Return [x, y] of the center of cell containing provided text 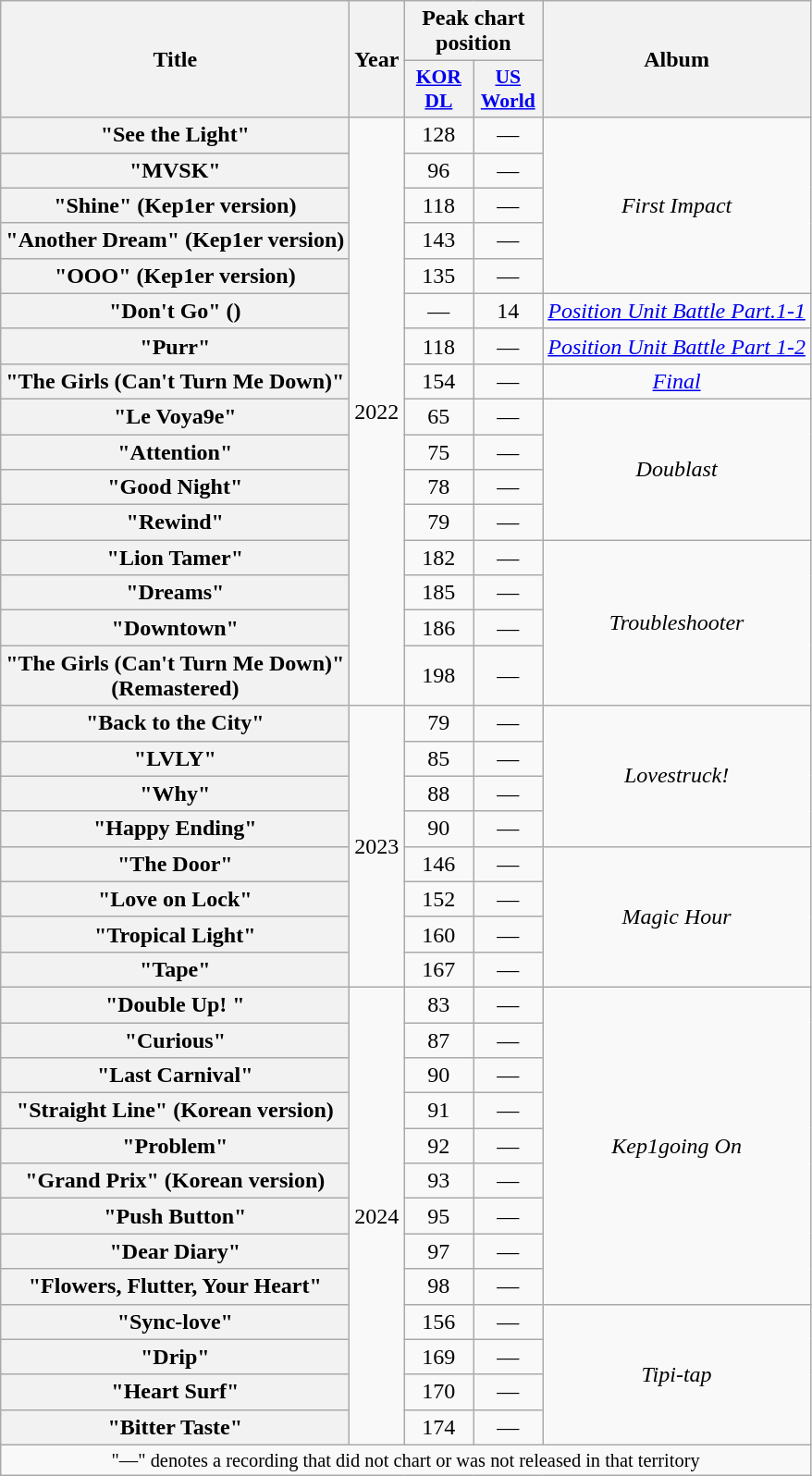
156 [438, 1322]
"Dreams" [176, 593]
2023 [377, 846]
"Another Dream" (Kep1er version) [176, 240]
"MVSK" [176, 170]
"Last Carnival" [176, 1076]
"Push Button" [176, 1216]
Troubleshooter [677, 623]
169 [438, 1357]
Album [677, 59]
135 [438, 276]
87 [438, 1040]
"Drip" [176, 1357]
170 [438, 1392]
"Curious" [176, 1040]
88 [438, 793]
"The Door" [176, 864]
"Straight Line" (Korean version) [176, 1111]
"LVLY" [176, 758]
78 [438, 487]
174 [438, 1427]
"—" denotes a recording that did not chart or was not released in that territory [406, 1460]
"Bitter Taste" [176, 1427]
Peak chart position [474, 31]
"Downtown" [176, 628]
"Le Voya9e" [176, 416]
Doublast [677, 469]
KORDL [438, 89]
"OOO" (Kep1er version) [176, 276]
"Dear Diary" [176, 1251]
Magic Hour [677, 916]
"Why" [176, 793]
146 [438, 864]
"Love on Lock" [176, 899]
96 [438, 170]
"Purr" [176, 346]
160 [438, 934]
"Rewind" [176, 523]
"The Girls (Can't Turn Me Down)" [176, 381]
First Impact [677, 205]
14 [509, 311]
"See the Light" [176, 135]
"Tape" [176, 969]
"Attention" [176, 452]
83 [438, 1004]
"Double Up! " [176, 1004]
95 [438, 1216]
"Flowers, Flutter, Your Heart" [176, 1286]
Title [176, 59]
"The Girls (Can't Turn Me Down)"(Remastered) [176, 675]
"Shine" (Kep1er version) [176, 205]
Tipi-tap [677, 1374]
185 [438, 593]
98 [438, 1286]
"Problem" [176, 1146]
128 [438, 135]
152 [438, 899]
"Grand Prix" (Korean version) [176, 1181]
"Happy Ending" [176, 829]
2022 [377, 412]
75 [438, 452]
91 [438, 1111]
Lovestruck! [677, 776]
93 [438, 1181]
167 [438, 969]
Year [377, 59]
Final [677, 381]
USWorld [509, 89]
"Heart Surf" [176, 1392]
92 [438, 1146]
2024 [377, 1215]
"Don't Go" () [176, 311]
143 [438, 240]
97 [438, 1251]
154 [438, 381]
198 [438, 675]
Kep1going On [677, 1145]
Position Unit Battle Part.1-1 [677, 311]
"Lion Tamer" [176, 558]
65 [438, 416]
Position Unit Battle Part 1-2 [677, 346]
"Good Night" [176, 487]
186 [438, 628]
"Back to the City" [176, 723]
"Sync-love" [176, 1322]
85 [438, 758]
"Tropical Light" [176, 934]
182 [438, 558]
